Locate the cell with the specified text and output its [x, y] center coordinate. 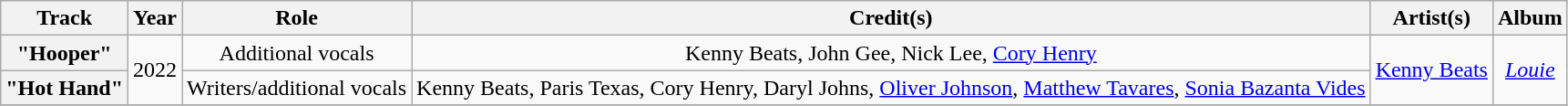
Kenny Beats [1431, 70]
Kenny Beats, Paris Texas, Cory Henry, Daryl Johns, Oliver Johnson, Matthew Tavares, Sonia Bazanta Vides [891, 88]
2022 [155, 70]
Credit(s) [891, 18]
Kenny Beats, John Gee, Nick Lee, Cory Henry [891, 53]
"Hot Hand" [65, 88]
Year [155, 18]
"Hooper" [65, 53]
Role [297, 18]
Additional vocals [297, 53]
Writers/additional vocals [297, 88]
Louie [1530, 70]
Track [65, 18]
Artist(s) [1431, 18]
Album [1530, 18]
